Scan for the cell matching the given text and deliver its [X, Y] coordinate at center. 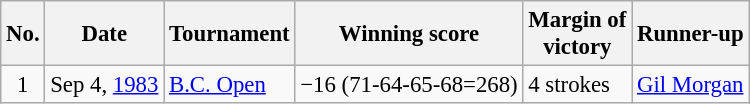
No. [23, 34]
Margin ofvictory [578, 34]
−16 (71-64-65-68=268) [409, 85]
Gil Morgan [690, 85]
4 strokes [578, 85]
1 [23, 85]
Winning score [409, 34]
Runner-up [690, 34]
Date [104, 34]
Sep 4, 1983 [104, 85]
B.C. Open [230, 85]
Tournament [230, 34]
